Scan for the cell matching the given text and deliver its [x, y] coordinate at center. 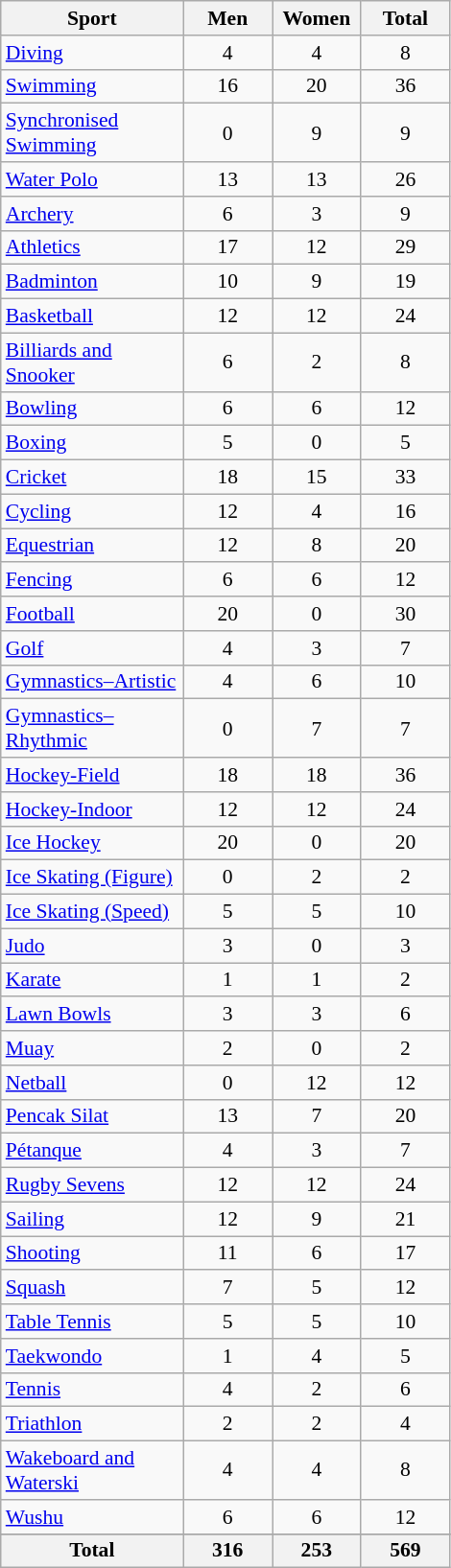
Rugby Sevens [92, 1185]
Archery [92, 214]
Fencing [92, 580]
Gymnastics–Artistic [92, 682]
Karate [92, 980]
Basketball [92, 316]
33 [405, 478]
Muay [92, 1048]
Cricket [92, 478]
Pétanque [92, 1151]
Swimming [92, 86]
Wushu [92, 1517]
Lawn Bowls [92, 1015]
Athletics [92, 247]
11 [228, 1253]
Sport [92, 18]
Hockey-Field [92, 775]
26 [405, 179]
21 [405, 1219]
15 [317, 478]
Netball [92, 1083]
Ice Skating (Speed) [92, 912]
Gymnastics–Rhythmic [92, 729]
Diving [92, 53]
Sailing [92, 1219]
Cycling [92, 511]
Table Tennis [92, 1322]
Women [317, 18]
Squash [92, 1288]
Hockey-Indoor [92, 809]
Triathlon [92, 1424]
Equestrian [92, 546]
Billiards and Snooker [92, 363]
253 [317, 1551]
Pencak Silat [92, 1116]
Water Polo [92, 179]
Boxing [92, 443]
Judo [92, 946]
Synchronised Swimming [92, 132]
Badminton [92, 282]
19 [405, 282]
Football [92, 614]
316 [228, 1551]
Taekwondo [92, 1356]
Ice Skating (Figure) [92, 878]
Men [228, 18]
Shooting [92, 1253]
29 [405, 247]
Tennis [92, 1390]
Wakeboard and Waterski [92, 1471]
569 [405, 1551]
Bowling [92, 409]
Ice Hockey [92, 843]
30 [405, 614]
Golf [92, 648]
